Provide the [X, Y] coordinate of the cell's center where the given text is located.  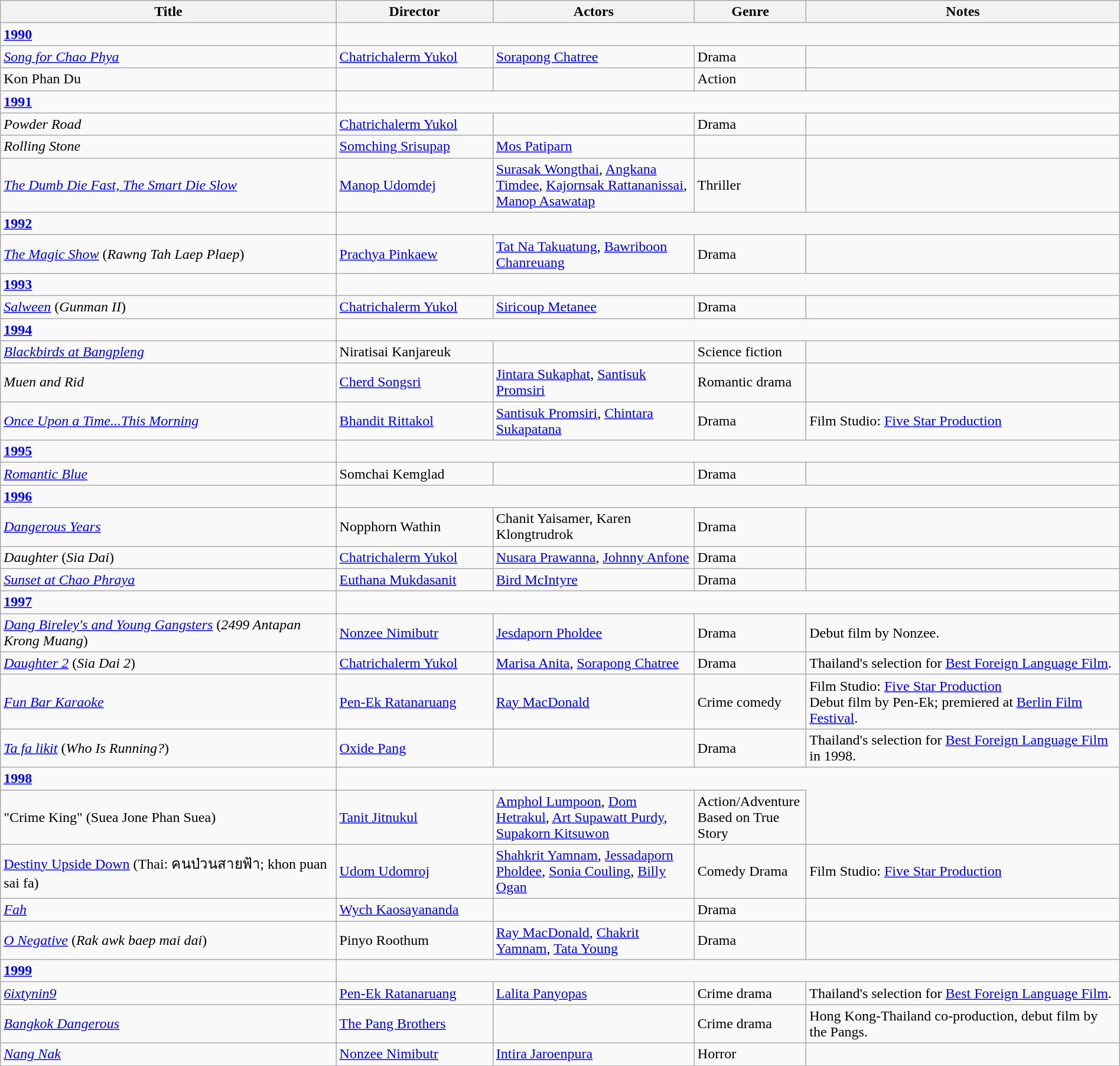
Science fiction [750, 352]
Amphol Lumpoon, Dom Hetrakul, Art Supawatt Purdy, Supakorn Kitsuwon [593, 817]
Comedy Drama [750, 872]
Cherd Songsri [415, 383]
Thriller [750, 185]
Bhandit Rittakol [415, 421]
1991 [168, 102]
The Dumb Die Fast, The Smart Die Slow [168, 185]
Chanit Yaisamer, Karen Klongtrudrok [593, 527]
Daughter 2 (Sia Dai 2) [168, 663]
Somchai Kemglad [415, 474]
Director [415, 12]
Kon Phan Du [168, 79]
Rolling Stone [168, 147]
6ixtynin9 [168, 993]
Tat Na Takuatung, Bawriboon Chanreuang [593, 254]
Title [168, 12]
Crime comedy [750, 701]
1990 [168, 34]
Sorapong Chatree [593, 57]
Action [750, 79]
1992 [168, 223]
Niratisai Kanjareuk [415, 352]
The Pang Brothers [415, 1023]
Ray MacDonald [593, 701]
Destiny Upside Down (Thai: คนป่วนสายฟ้า; khon puan sai fa) [168, 872]
The Magic Show (Rawng Tah Laep Plaep) [168, 254]
Nusara Prawanna, Johnny Anfone [593, 557]
Hong Kong-Thailand co-production, debut film by the Pangs. [963, 1023]
Action/Adventure Based on True Story [750, 817]
Dang Bireley's and Young Gangsters (2499 Antapan Krong Muang) [168, 632]
Salween (Gunman II) [168, 307]
Pinyo Roothum [415, 941]
Shahkrit Yamnam, Jessadaporn Pholdee, Sonia Couling, Billy Ogan [593, 872]
1996 [168, 496]
Santisuk Promsiri, Chintara Sukapatana [593, 421]
Ta fa likit (Who Is Running?) [168, 748]
Horror [750, 1054]
Oxide Pang [415, 748]
Powder Road [168, 124]
Somching Srisupap [415, 147]
Tanit Jitnukul [415, 817]
1997 [168, 602]
1999 [168, 971]
Genre [750, 12]
Siricoup Metanee [593, 307]
Sunset at Chao Phraya [168, 580]
Lalita Panyopas [593, 993]
Jesdaporn Pholdee [593, 632]
Marisa Anita, Sorapong Chatree [593, 663]
Film Studio: Five Star ProductionDebut film by Pen-Ek; premiered at Berlin Film Festival. [963, 701]
Mos Patiparn [593, 147]
Daughter (Sia Dai) [168, 557]
Song for Chao Phya [168, 57]
Fah [168, 910]
Wych Kaosayananda [415, 910]
Blackbirds at Bangpleng [168, 352]
Euthana Mukdasanit [415, 580]
Ray MacDonald, Chakrit Yamnam, Tata Young [593, 941]
Udom Udomroj [415, 872]
Romantic drama [750, 383]
Nang Nak [168, 1054]
Surasak Wongthai, Angkana Timdee, Kajornsak Rattananissai, Manop Asawatap [593, 185]
Manop Udomdej [415, 185]
Dangerous Years [168, 527]
Notes [963, 12]
"Crime King" (Suea Jone Phan Suea) [168, 817]
Bird McIntyre [593, 580]
Thailand's selection for Best Foreign Language Film in 1998. [963, 748]
1995 [168, 451]
O Negative (Rak awk baep mai dai) [168, 941]
Bangkok Dangerous [168, 1023]
Prachya Pinkaew [415, 254]
Actors [593, 12]
Once Upon a Time...This Morning [168, 421]
Muen and Rid [168, 383]
Nopphorn Wathin [415, 527]
Jintara Sukaphat, Santisuk Promsiri [593, 383]
Debut film by Nonzee. [963, 632]
Intira Jaroenpura [593, 1054]
1993 [168, 284]
Fun Bar Karaoke [168, 701]
1998 [168, 778]
1994 [168, 329]
Romantic Blue [168, 474]
